Provide the (x, y) coordinate of the cell's center where the given text is located.  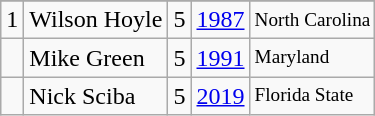
Maryland (312, 58)
North Carolina (312, 20)
1991 (220, 58)
Wilson Hoyle (96, 20)
1 (12, 20)
Mike Green (96, 58)
Florida State (312, 96)
Nick Sciba (96, 96)
1987 (220, 20)
2019 (220, 96)
